Provide the [x, y] coordinate of the cell's center where the given text is located.  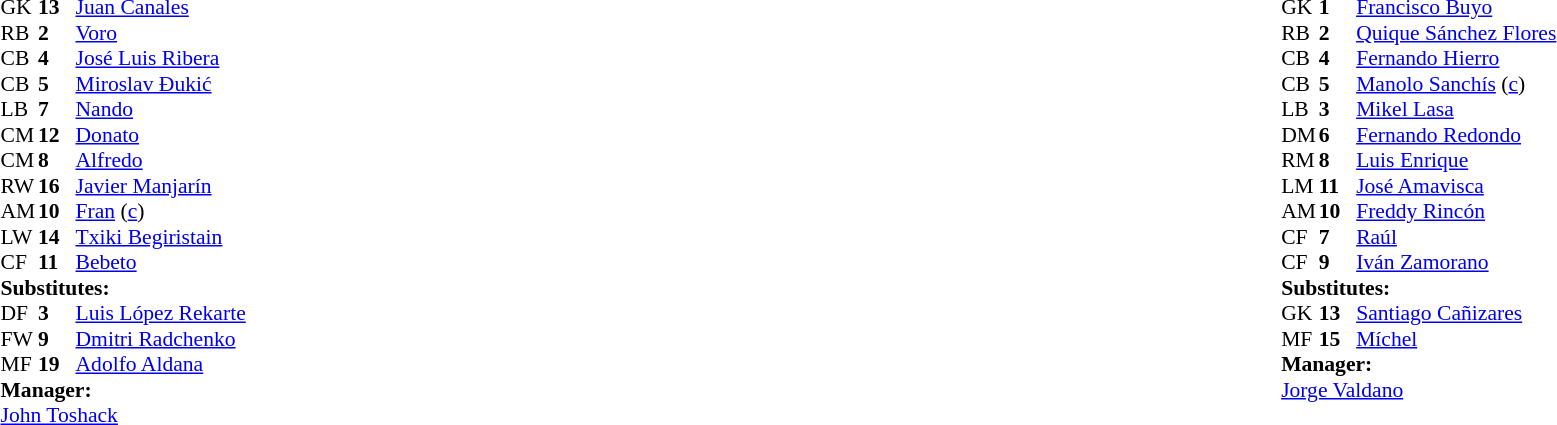
Quique Sánchez Flores [1456, 33]
Luis López Rekarte [161, 313]
LW [19, 237]
Fernando Hierro [1456, 59]
Voro [161, 33]
Santiago Cañizares [1456, 313]
Jorge Valdano [1418, 390]
LM [1300, 186]
14 [57, 237]
19 [57, 365]
Raúl [1456, 237]
13 [1338, 313]
DF [19, 313]
José Luis Ribera [161, 59]
FW [19, 339]
Manolo Sanchís (c) [1456, 84]
Mikel Lasa [1456, 109]
6 [1338, 135]
José Amavisca [1456, 186]
Nando [161, 109]
16 [57, 186]
RM [1300, 161]
Fran (c) [161, 211]
Bebeto [161, 263]
Fernando Redondo [1456, 135]
GK [1300, 313]
Alfredo [161, 161]
12 [57, 135]
Donato [161, 135]
RW [19, 186]
Miroslav Đukić [161, 84]
DM [1300, 135]
Freddy Rincón [1456, 211]
Javier Manjarín [161, 186]
Iván Zamorano [1456, 263]
Míchel [1456, 339]
Dmitri Radchenko [161, 339]
Luis Enrique [1456, 161]
Txiki Begiristain [161, 237]
Adolfo Aldana [161, 365]
15 [1338, 339]
